Search for the cell housing the specified text and yield its (X, Y) center coordinate. 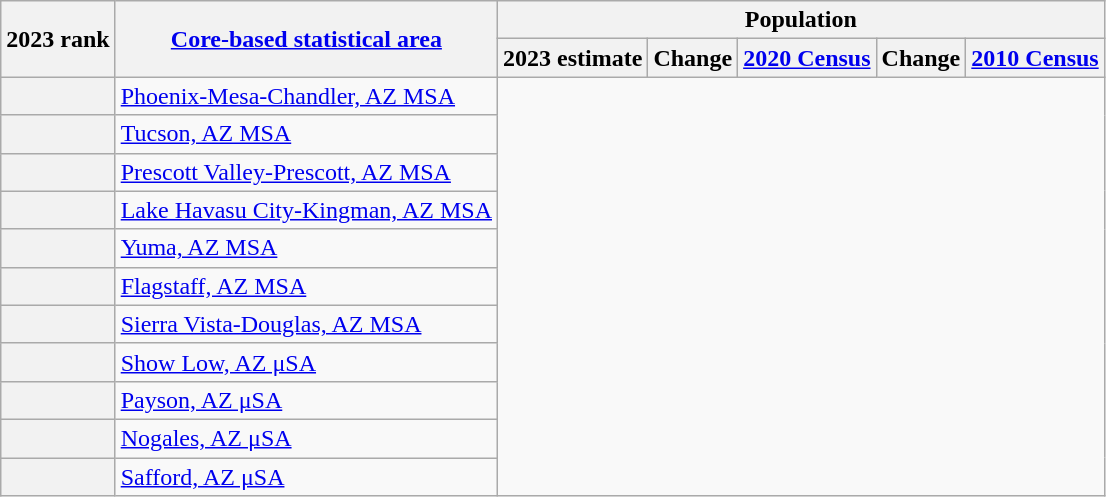
Payson, AZ μSA (306, 400)
2020 Census (807, 58)
Show Low, AZ μSA (306, 362)
2010 Census (1035, 58)
2023 estimate (573, 58)
Tucson, AZ MSA (306, 134)
Lake Havasu City-Kingman, AZ MSA (306, 210)
Core-based statistical area (306, 39)
Yuma, AZ MSA (306, 248)
2023 rank (58, 39)
Prescott Valley-Prescott, AZ MSA (306, 172)
Phoenix-Mesa-Chandler, AZ MSA (306, 96)
Sierra Vista-Douglas, AZ MSA (306, 324)
Nogales, AZ μSA (306, 438)
Population (802, 20)
Safford, AZ μSA (306, 477)
Flagstaff, AZ MSA (306, 286)
